Capture the cell that displays the provided text and extract its (x, y) central coordinate. 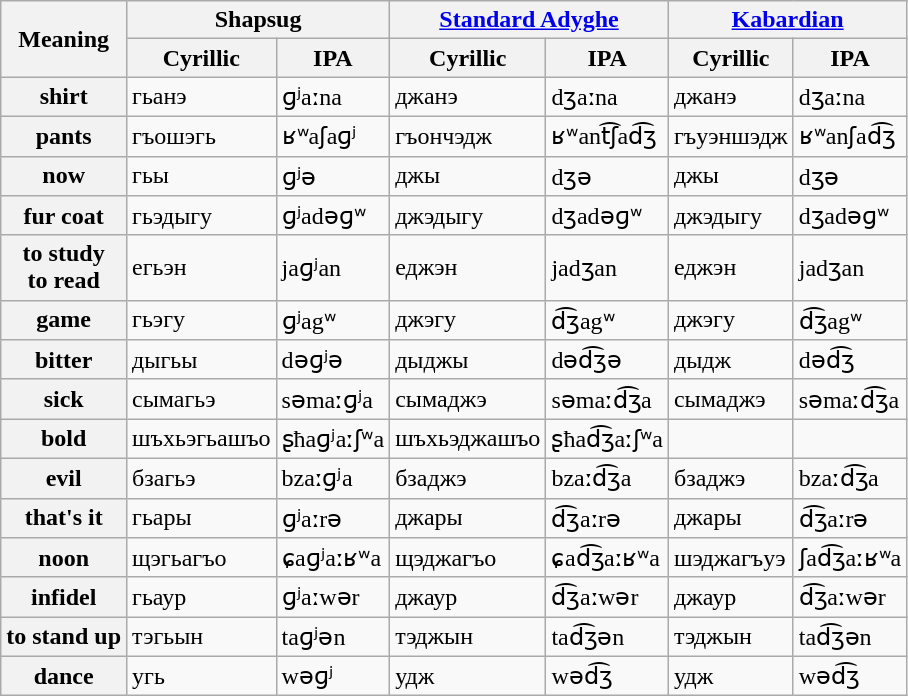
dance (64, 676)
taɡʲən (333, 637)
game (64, 320)
ɡʲaːrə (333, 518)
гьаур (202, 597)
егьэн (202, 268)
гъончэдж (468, 136)
гъуэншэдж (730, 136)
wəɡʲ (333, 676)
noon (64, 558)
угь (202, 676)
шъхьэгьашъо (202, 439)
ʁʷant͡ʃad͡ʒ (608, 136)
Kabardian (787, 20)
гьанэ (202, 97)
шэджагъуэ (730, 558)
shirt (64, 97)
that's it (64, 518)
ɕaɡʲaːʁʷa (333, 558)
ɡʲadəɡʷ (333, 216)
ɡʲə (333, 176)
sick (64, 399)
гъошэгь (202, 136)
гьэдыгу (202, 216)
to stand up (64, 637)
дыгьы (202, 360)
bitter (64, 360)
щэгьагъо (202, 558)
шъхьэджашъо (468, 439)
ɕad͡ʒaːʁʷa (608, 558)
бзагьэ (202, 478)
ɡʲagʷ (333, 320)
гьэгу (202, 320)
дыдж (730, 360)
сымагьэ (202, 399)
дыджы (468, 360)
Shapsug (258, 20)
ɡʲaːna (333, 97)
ʂħaɡʲaːʃʷa (333, 439)
infidel (64, 597)
dəd͡ʒ (850, 360)
bold (64, 439)
evil (64, 478)
jaɡʲan (333, 268)
ʁʷanʃad͡ʒ (850, 136)
ʃad͡ʒaːʁʷa (850, 558)
ʂħad͡ʒaːʃʷa (608, 439)
fur coat (64, 216)
dəɡʲə (333, 360)
now (64, 176)
тэгьын (202, 637)
щэджагъо (468, 558)
to studyto read (64, 268)
ɡʲaːwər (333, 597)
dəd͡ʒə (608, 360)
bzaːɡʲa (333, 478)
ʁʷaʃaɡʲ (333, 136)
səmaːɡʲa (333, 399)
pants (64, 136)
Meaning (64, 39)
гьары (202, 518)
гьы (202, 176)
Standard Adyghe (530, 20)
